Determine the (X, Y) coordinate at the center of the cell enclosing the given text.  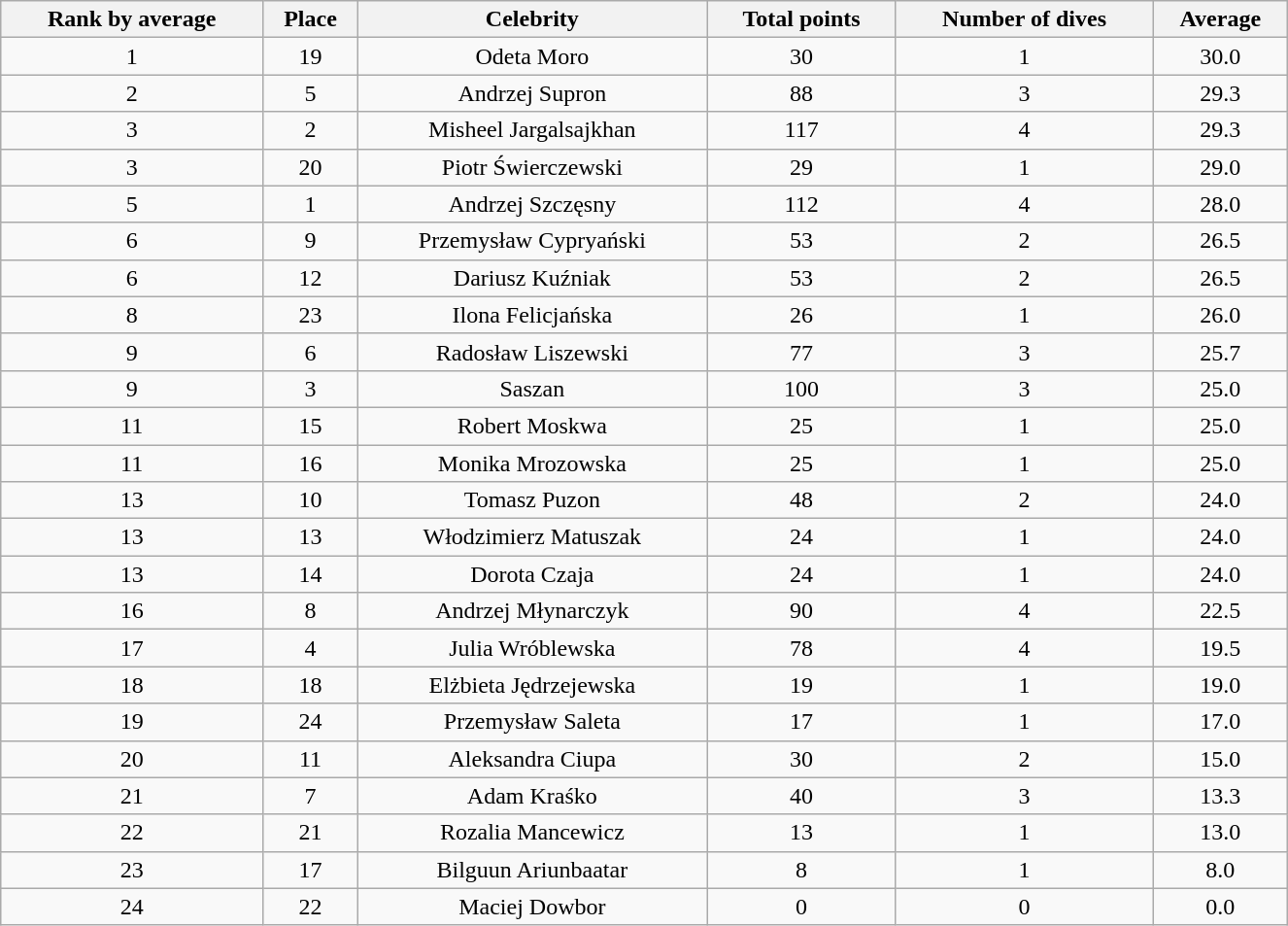
Andrzej Supron (532, 93)
Misheel Jargalsajkhan (532, 130)
Monika Mrozowska (532, 463)
28.0 (1220, 204)
Maciej Dowbor (532, 907)
48 (801, 500)
Przemysław Cypryański (532, 241)
Radosław Liszewski (532, 352)
Aleksandra Ciupa (532, 759)
15.0 (1220, 759)
17.0 (1220, 722)
117 (801, 130)
29.0 (1220, 167)
13.3 (1220, 796)
8.0 (1220, 870)
10 (311, 500)
29 (801, 167)
78 (801, 648)
0.0 (1220, 907)
Tomasz Puzon (532, 500)
30.0 (1220, 56)
Piotr Świerczewski (532, 167)
25.7 (1220, 352)
26 (801, 315)
Average (1220, 19)
Celebrity (532, 19)
Robert Moskwa (532, 426)
26.0 (1220, 315)
19.0 (1220, 685)
40 (801, 796)
15 (311, 426)
Przemysław Saleta (532, 722)
13.0 (1220, 833)
Julia Wróblewska (532, 648)
100 (801, 389)
Number of dives (1024, 19)
22.5 (1220, 611)
Elżbieta Jędrzejewska (532, 685)
90 (801, 611)
Rozalia Mancewicz (532, 833)
7 (311, 796)
14 (311, 574)
Total points (801, 19)
Andrzej Szczęsny (532, 204)
77 (801, 352)
Bilguun Ariunbaatar (532, 870)
Dariusz Kuźniak (532, 278)
12 (311, 278)
Adam Kraśko (532, 796)
Andrzej Młynarczyk (532, 611)
Dorota Czaja (532, 574)
112 (801, 204)
Włodzimierz Matuszak (532, 537)
19.5 (1220, 648)
Place (311, 19)
Ilona Felicjańska (532, 315)
88 (801, 93)
Odeta Moro (532, 56)
Rank by average (132, 19)
Saszan (532, 389)
